Pinpoint the cell where the given text exists, returning its (x, y) midpoint coordinate. 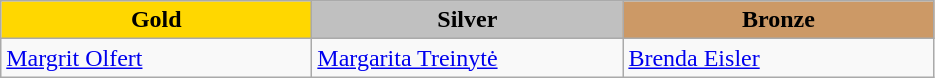
Brenda Eisler (778, 58)
Gold (156, 20)
Silver (468, 20)
Margrit Olfert (156, 58)
Margarita Treinytė (468, 58)
Bronze (778, 20)
